Determine the (x, y) coordinate at the center of the cell enclosing the given text.  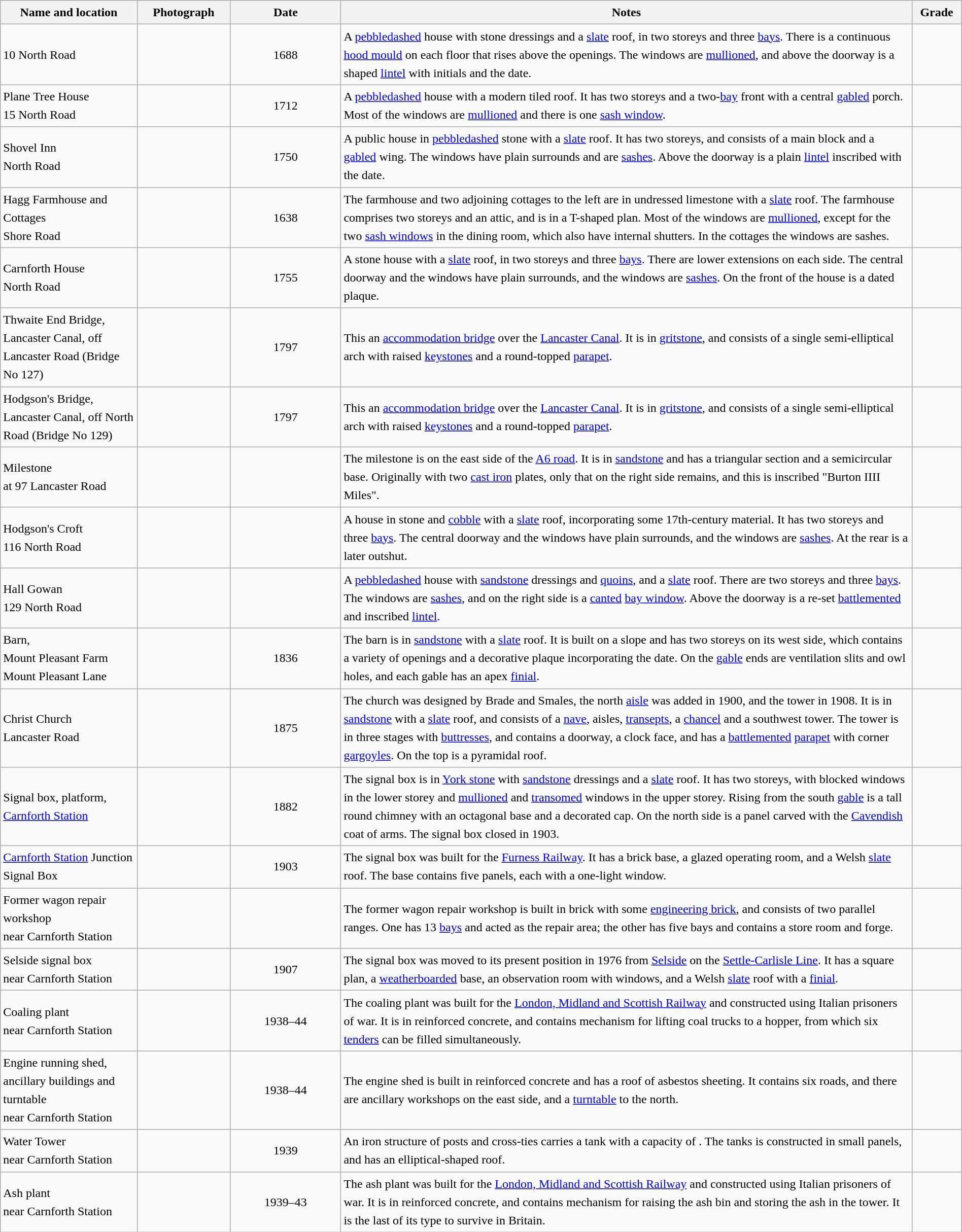
Barn,Mount Pleasant FarmMount Pleasant Lane (69, 658)
Engine running shed, ancillary buildings and turntablenear Carnforth Station (69, 1090)
Hall Gowan129 North Road (69, 597)
Notes (626, 12)
Date (286, 12)
Hagg Farmhouse and CottagesShore Road (69, 217)
1688 (286, 55)
Grade (937, 12)
Selside signal boxnear Carnforth Station (69, 970)
1755 (286, 278)
1903 (286, 867)
1836 (286, 658)
Christ ChurchLancaster Road (69, 728)
Coaling plantnear Carnforth Station (69, 1020)
Shovel InnNorth Road (69, 157)
1750 (286, 157)
Hodgson's Croft116 North Road (69, 538)
1638 (286, 217)
1907 (286, 970)
Name and location (69, 12)
Hodgson's Bridge,Lancaster Canal, off North Road (Bridge No 129) (69, 417)
10 North Road (69, 55)
Former wagon repair workshopnear Carnforth Station (69, 918)
Ash plantnear Carnforth Station (69, 1202)
1712 (286, 105)
1939–43 (286, 1202)
Plane Tree House15 North Road (69, 105)
Carnforth Station Junction Signal Box (69, 867)
Carnforth HouseNorth Road (69, 278)
1939 (286, 1150)
1875 (286, 728)
Water Towernear Carnforth Station (69, 1150)
Milestoneat 97 Lancaster Road (69, 477)
Photograph (184, 12)
Thwaite End Bridge,Lancaster Canal, off Lancaster Road (Bridge No 127) (69, 347)
Signal box, platform, Carnforth Station (69, 806)
1882 (286, 806)
